Output the [x, y] coordinate of the center of the cell containing the given text.  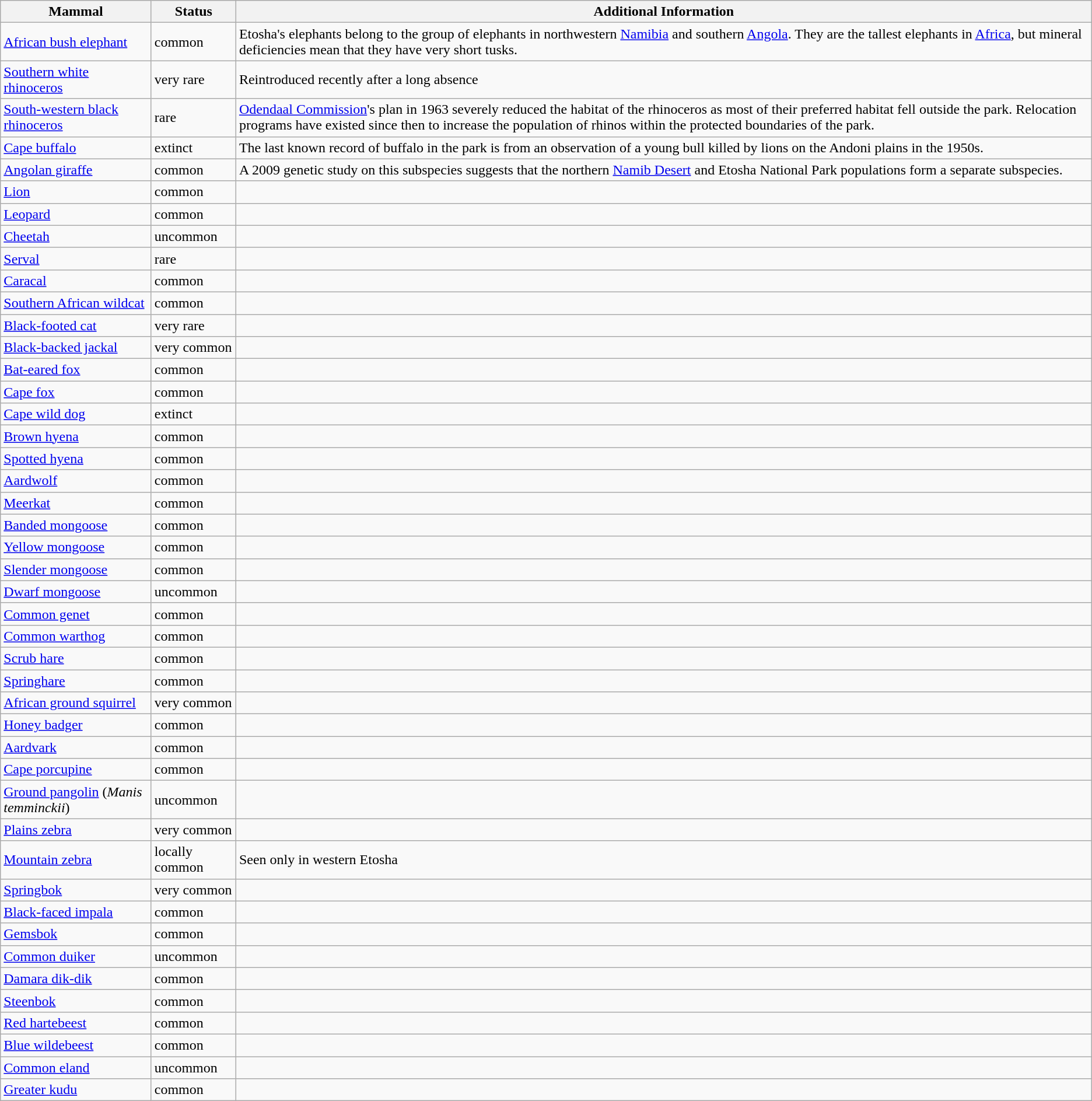
A 2009 genetic study on this subspecies suggests that the northern Namib Desert and Etosha National Park populations form a separate subspecies. [664, 170]
Bat-eared fox [76, 370]
Caracal [76, 281]
South-western black rhinoceros [76, 118]
Springhare [76, 681]
Angolan giraffe [76, 170]
Lion [76, 192]
Aardvark [76, 747]
Reintroduced recently after a long absence [664, 79]
Ground pangolin (Manis temminckii) [76, 799]
Gemsbok [76, 934]
Cape fox [76, 392]
Serval [76, 258]
The last known record of buffalo in the park is from an observation of a young bull killed by lions on the Andoni plains in the 1950s. [664, 148]
Dwarf mongoose [76, 592]
Common duiker [76, 956]
Black-faced impala [76, 912]
Black-footed cat [76, 325]
Southern African wildcat [76, 303]
Additional Information [664, 12]
Spotted hyena [76, 459]
Brown hyena [76, 436]
Steenbok [76, 1001]
Damara dik-dik [76, 978]
Mountain zebra [76, 860]
Southern white rhinoceros [76, 79]
African ground squirrel [76, 703]
Cape porcupine [76, 770]
Red hartebeest [76, 1023]
Meerkat [76, 503]
Black-backed jackal [76, 348]
Seen only in western Etosha [664, 860]
Plains zebra [76, 830]
Status [194, 12]
Leopard [76, 214]
Yellow mongoose [76, 547]
Cape wild dog [76, 414]
African bush elephant [76, 42]
Springbok [76, 890]
Mammal [76, 12]
Common warthog [76, 636]
Cheetah [76, 236]
Honey badger [76, 725]
Greater kudu [76, 1090]
Common eland [76, 1067]
Blue wildebeest [76, 1045]
Slender mongoose [76, 569]
locally common [194, 860]
Aardwolf [76, 481]
Banded mongoose [76, 525]
Scrub hare [76, 658]
Cape buffalo [76, 148]
Common genet [76, 614]
